Search for the cell housing the specified text and yield its (x, y) center coordinate. 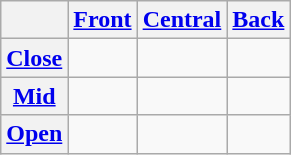
Open (34, 134)
Front (102, 20)
Close (34, 58)
Central (182, 20)
Back (258, 20)
Mid (34, 96)
